Find where the given text appears and provide that cell's center as (x, y) coordinate. 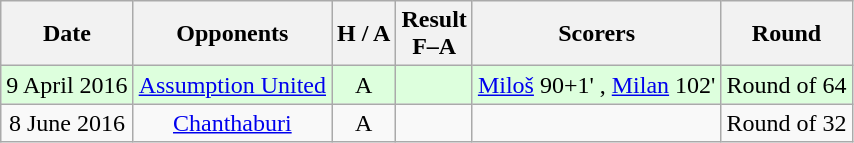
Scorers (596, 34)
Miloš 90+1' , Milan 102' (596, 85)
H / A (364, 34)
Round of 64 (786, 85)
Assumption United (232, 85)
9 April 2016 (67, 85)
Round of 32 (786, 123)
Date (67, 34)
8 June 2016 (67, 123)
Opponents (232, 34)
Round (786, 34)
ResultF–A (434, 34)
Chanthaburi (232, 123)
